Capture the cell that displays the provided text and extract its (X, Y) central coordinate. 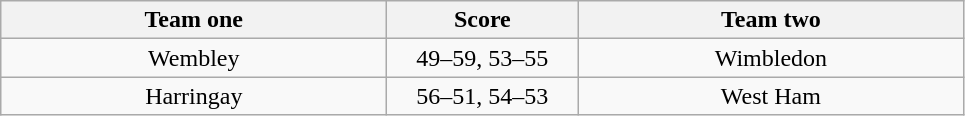
Score (482, 20)
Harringay (194, 96)
56–51, 54–53 (482, 96)
49–59, 53–55 (482, 58)
Wimbledon (771, 58)
Team two (771, 20)
Wembley (194, 58)
Team one (194, 20)
West Ham (771, 96)
